Scan for the cell matching the given text and deliver its [x, y] coordinate at center. 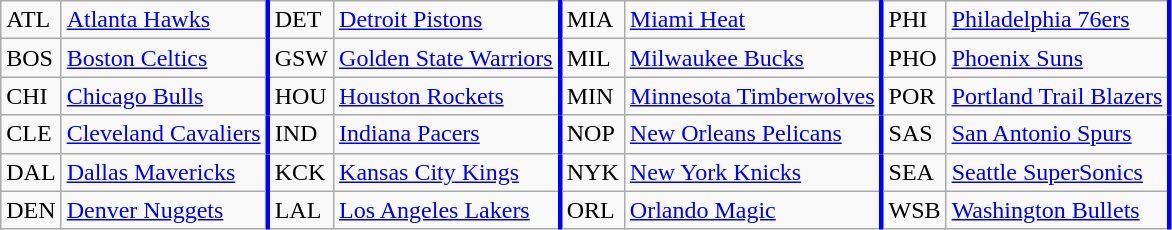
Washington Bullets [1058, 210]
DAL [31, 172]
CLE [31, 134]
Miami Heat [752, 20]
Dallas Mavericks [164, 172]
San Antonio Spurs [1058, 134]
Houston Rockets [447, 96]
Kansas City Kings [447, 172]
GSW [301, 58]
BOS [31, 58]
LAL [301, 210]
Indiana Pacers [447, 134]
ORL [592, 210]
IND [301, 134]
New York Knicks [752, 172]
KCK [301, 172]
MIL [592, 58]
SAS [914, 134]
Los Angeles Lakers [447, 210]
Atlanta Hawks [164, 20]
POR [914, 96]
Boston Celtics [164, 58]
DET [301, 20]
New Orleans Pelicans [752, 134]
SEA [914, 172]
WSB [914, 210]
Cleveland Cavaliers [164, 134]
DEN [31, 210]
MIA [592, 20]
Milwaukee Bucks [752, 58]
Minnesota Timberwolves [752, 96]
Orlando Magic [752, 210]
Chicago Bulls [164, 96]
NYK [592, 172]
MIN [592, 96]
Portland Trail Blazers [1058, 96]
Seattle SuperSonics [1058, 172]
Philadelphia 76ers [1058, 20]
NOP [592, 134]
PHI [914, 20]
Denver Nuggets [164, 210]
Detroit Pistons [447, 20]
Phoenix Suns [1058, 58]
HOU [301, 96]
ATL [31, 20]
CHI [31, 96]
Golden State Warriors [447, 58]
PHO [914, 58]
